Determine the [x, y] coordinate at the center of the cell enclosing the given text.  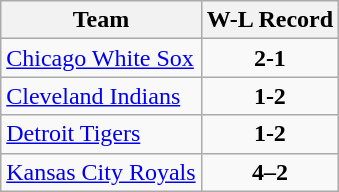
W-L Record [270, 20]
Team [101, 20]
Kansas City Royals [101, 172]
Cleveland Indians [101, 96]
Chicago White Sox [101, 58]
4–2 [270, 172]
2-1 [270, 58]
Detroit Tigers [101, 134]
